Provide the (X, Y) coordinate of the cell's center where the given text is located.  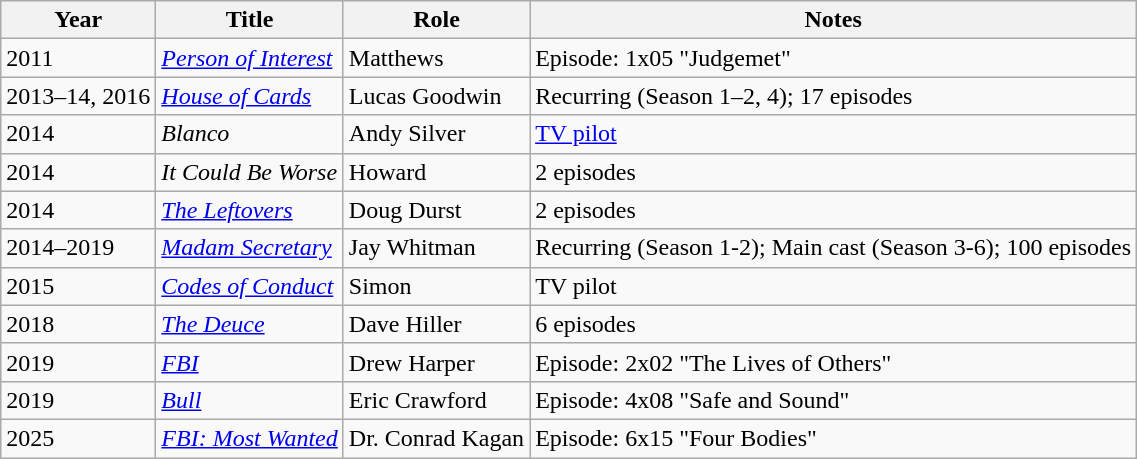
2018 (78, 324)
House of Cards (250, 96)
Title (250, 20)
6 episodes (834, 324)
Dave Hiller (436, 324)
Andy Silver (436, 134)
Year (78, 20)
Howard (436, 172)
Person of Interest (250, 58)
FBI (250, 362)
2015 (78, 286)
It Could Be Worse (250, 172)
2025 (78, 438)
Madam Secretary (250, 248)
Simon (436, 286)
Doug Durst (436, 210)
Drew Harper (436, 362)
Matthews (436, 58)
Episode: 4x08 "Safe and Sound" (834, 400)
Dr. Conrad Kagan (436, 438)
Notes (834, 20)
Role (436, 20)
Codes of Conduct (250, 286)
Jay Whitman (436, 248)
Episode: 1x05 "Judgemet" (834, 58)
Blanco (250, 134)
Bull (250, 400)
2014–2019 (78, 248)
Eric Crawford (436, 400)
Episode: 6x15 "Four Bodies" (834, 438)
Lucas Goodwin (436, 96)
Recurring (Season 1-2); Main cast (Season 3-6); 100 episodes (834, 248)
Episode: 2x02 "The Lives of Others" (834, 362)
Recurring (Season 1–2, 4); 17 episodes (834, 96)
2011 (78, 58)
The Leftovers (250, 210)
FBI: Most Wanted (250, 438)
2013–14, 2016 (78, 96)
The Deuce (250, 324)
